Capture the cell that displays the provided text and extract its (X, Y) central coordinate. 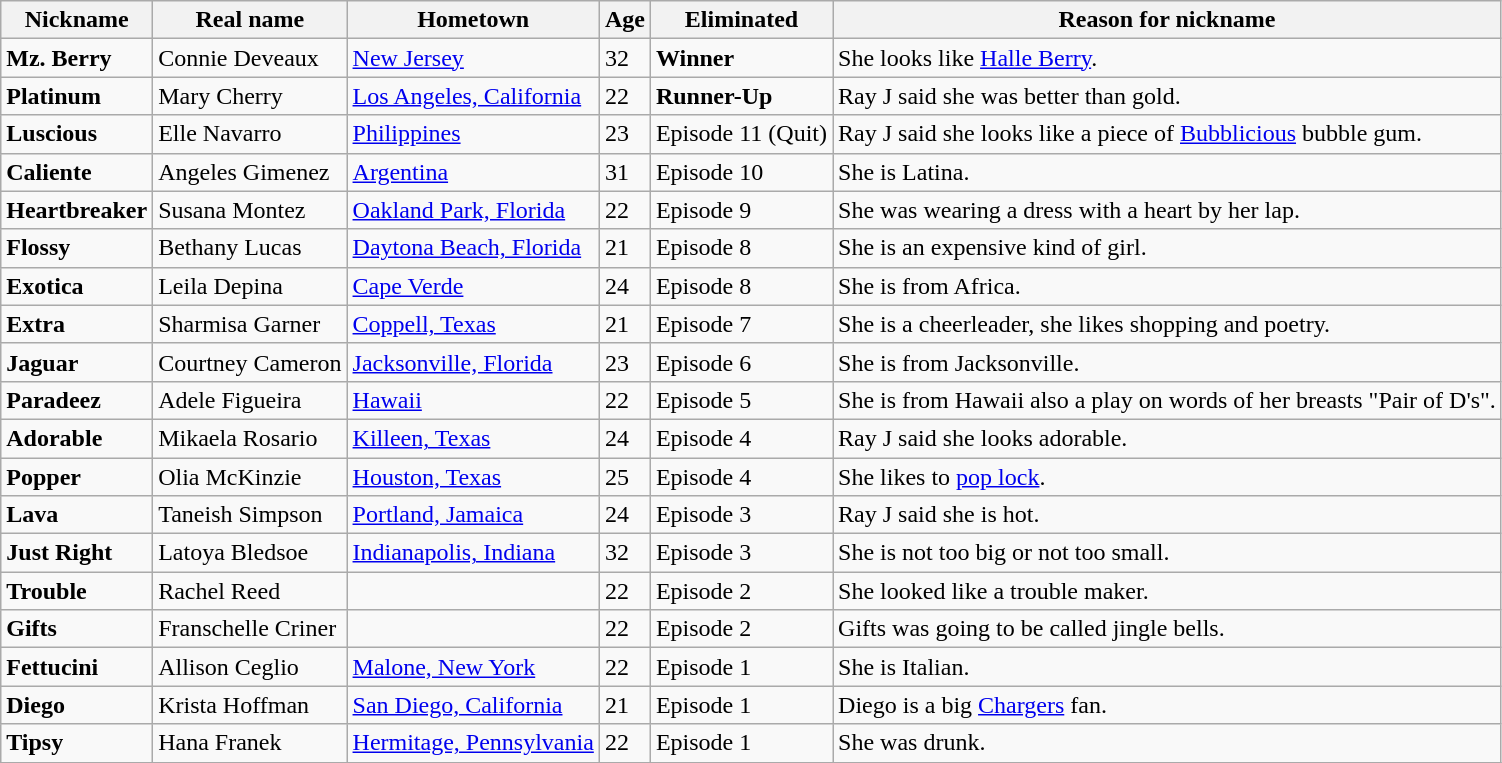
Popper (77, 477)
Daytona Beach, Florida (473, 248)
Age (624, 20)
She is an expensive kind of girl. (1168, 248)
Extra (77, 324)
Episode 9 (741, 210)
Luscious (77, 134)
Argentina (473, 172)
She is from Hawaii also a play on words of her breasts "Pair of D's". (1168, 400)
Latoya Bledsoe (250, 553)
Adele Figueira (250, 400)
Ray J said she is hot. (1168, 515)
Susana Montez (250, 210)
Diego (77, 705)
Leila Depina (250, 286)
She is Italian. (1168, 667)
She was wearing a dress with a heart by her lap. (1168, 210)
Jaguar (77, 362)
Real name (250, 20)
Los Angeles, California (473, 96)
Sharmisa Garner (250, 324)
Philippines (473, 134)
Mz. Berry (77, 58)
She was drunk. (1168, 743)
Caliente (77, 172)
Rachel Reed (250, 591)
Hawaii (473, 400)
Malone, New York (473, 667)
Taneish Simpson (250, 515)
Angeles Gimenez (250, 172)
She is from Africa. (1168, 286)
Fettucini (77, 667)
Episode 7 (741, 324)
Elle Navarro (250, 134)
Eliminated (741, 20)
She looked like a trouble maker. (1168, 591)
Paradeez (77, 400)
Hermitage, Pennsylvania (473, 743)
Hana Franek (250, 743)
Portland, Jamaica (473, 515)
25 (624, 477)
She is Latina. (1168, 172)
Lava (77, 515)
Episode 5 (741, 400)
Coppell, Texas (473, 324)
She looks like Halle Berry. (1168, 58)
Platinum (77, 96)
31 (624, 172)
Oakland Park, Florida (473, 210)
Mary Cherry (250, 96)
New Jersey (473, 58)
Cape Verde (473, 286)
She is a cheerleader, she likes shopping and poetry. (1168, 324)
Flossy (77, 248)
Bethany Lucas (250, 248)
Courtney Cameron (250, 362)
Gifts was going to be called jingle bells. (1168, 629)
Franschelle Criner (250, 629)
Indianapolis, Indiana (473, 553)
She is from Jacksonville. (1168, 362)
Reason for nickname (1168, 20)
Trouble (77, 591)
Krista Hoffman (250, 705)
Ray J said she looks adorable. (1168, 438)
Jacksonville, Florida (473, 362)
Ray J said she looks like a piece of Bubblicious bubble gum. (1168, 134)
Runner-Up (741, 96)
She is not too big or not too small. (1168, 553)
San Diego, California (473, 705)
Killeen, Texas (473, 438)
Ray J said she was better than gold. (1168, 96)
Winner (741, 58)
Olia McKinzie (250, 477)
Tipsy (77, 743)
Adorable (77, 438)
She likes to pop lock. (1168, 477)
Connie Deveaux (250, 58)
Hometown (473, 20)
Allison Ceglio (250, 667)
Mikaela Rosario (250, 438)
Diego is a big Chargers fan. (1168, 705)
Houston, Texas (473, 477)
Nickname (77, 20)
Gifts (77, 629)
Episode 6 (741, 362)
Heartbreaker (77, 210)
Exotica (77, 286)
Episode 10 (741, 172)
Episode 11 (Quit) (741, 134)
Just Right (77, 553)
